For the text-containing cell, return its midpoint in [x, y] coordinate format. 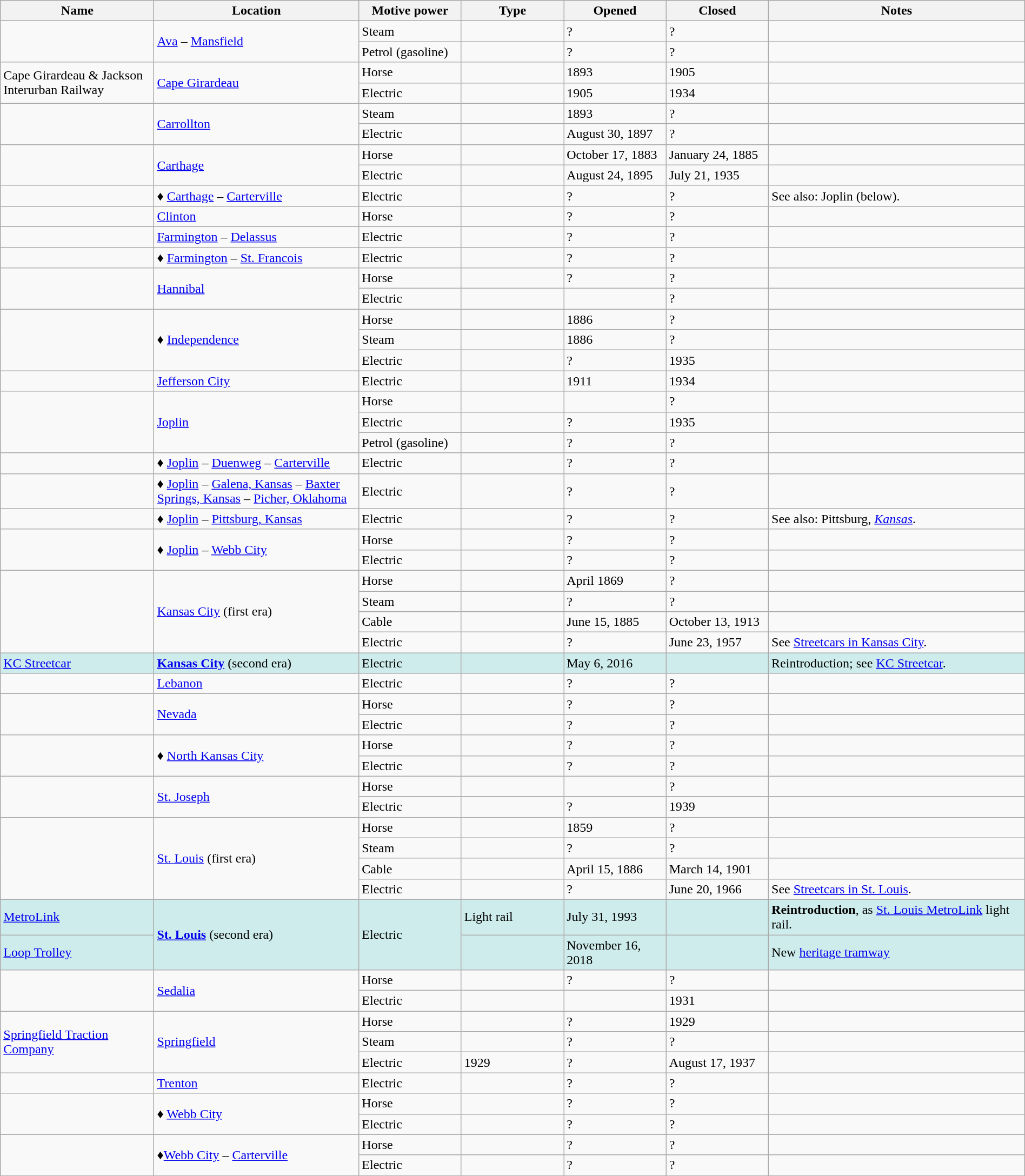
Kansas City (second era) [256, 663]
See also: Joplin (below). [897, 196]
Sedalia [256, 991]
Cape Girardeau [256, 83]
♦ Joplin – Galena, Kansas – Baxter Springs, Kansas – Picher, Oklahoma [256, 491]
Light rail [512, 917]
♦Webb City – Carterville [256, 1155]
Carrollton [256, 124]
June 20, 1966 [717, 889]
August 30, 1897 [615, 134]
♦ Independence [256, 340]
1911 [615, 381]
St. Louis (first era) [256, 858]
October 13, 1913 [717, 622]
Ava – Mansfield [256, 42]
Farmington – Delassus [256, 237]
Notes [897, 11]
Type [512, 11]
June 23, 1957 [717, 643]
July 31, 1993 [615, 917]
April 15, 1886 [615, 868]
April 1869 [615, 580]
Loop Trolley [77, 952]
MetroLink [77, 917]
Cape Girardeau & Jackson Interurban Railway [77, 83]
Name [77, 11]
♦ Joplin – Duenweg – Carterville [256, 463]
See Streetcars in Kansas City. [897, 643]
Springfield Traction Company [77, 1042]
Closed [717, 11]
Reintroduction, as St. Louis MetroLink light rail. [897, 917]
Carthage [256, 165]
KC Streetcar [77, 663]
Reintroduction; see KC Streetcar. [897, 663]
♦ Joplin – Webb City [256, 550]
♦ Farmington – St. Francois [256, 258]
Hannibal [256, 289]
Jefferson City [256, 381]
August 24, 1895 [615, 175]
1939 [717, 807]
See also: Pittsburg, Kansas. [897, 519]
St. Louis (second era) [256, 934]
Location [256, 11]
Motive power [410, 11]
March 14, 1901 [717, 868]
June 15, 1885 [615, 622]
New heritage tramway [897, 952]
1931 [717, 1001]
Nevada [256, 714]
♦ Carthage – Carterville [256, 196]
July 21, 1935 [717, 175]
August 17, 1937 [717, 1063]
♦ Webb City [256, 1114]
January 24, 1885 [717, 155]
November 16, 2018 [615, 952]
Lebanon [256, 684]
Clinton [256, 216]
♦ North Kansas City [256, 756]
Opened [615, 11]
October 17, 1883 [615, 155]
Springfield [256, 1042]
Kansas City (first era) [256, 611]
See Streetcars in St. Louis. [897, 889]
♦ Joplin – Pittsburg, Kansas [256, 519]
May 6, 2016 [615, 663]
1859 [615, 827]
Joplin [256, 422]
St. Joseph [256, 797]
Trenton [256, 1083]
